Extract the [x, y] coordinate from the center of the cell holding the provided text.  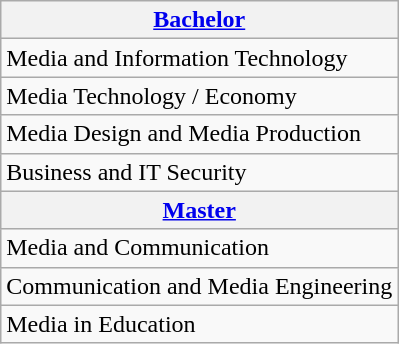
Business and IT Security [200, 172]
Media in Education [200, 324]
Master [200, 210]
Communication and Media Engineering [200, 286]
Media Technology / Economy [200, 96]
Media Design and Media Production [200, 134]
Media and Communication [200, 248]
Media and Information Technology [200, 58]
Bachelor [200, 20]
